Identify which cell holds the provided text, then report its (X, Y) central coordinate. 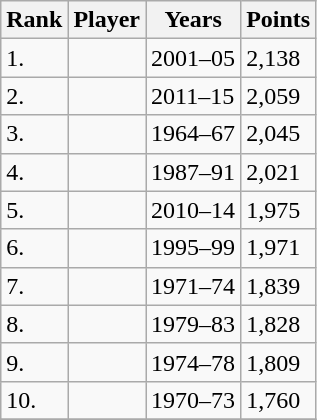
5. (34, 210)
3. (34, 134)
1,828 (278, 324)
1995–99 (194, 248)
4. (34, 172)
1,760 (278, 400)
Points (278, 20)
2. (34, 96)
1971–74 (194, 286)
Player (107, 20)
2,045 (278, 134)
1,839 (278, 286)
2,059 (278, 96)
7. (34, 286)
1,971 (278, 248)
2,021 (278, 172)
1,809 (278, 362)
Years (194, 20)
Rank (34, 20)
8. (34, 324)
1987–91 (194, 172)
2001–05 (194, 58)
1970–73 (194, 400)
2,138 (278, 58)
1,975 (278, 210)
1979–83 (194, 324)
1. (34, 58)
6. (34, 248)
9. (34, 362)
2011–15 (194, 96)
1974–78 (194, 362)
1964–67 (194, 134)
2010–14 (194, 210)
10. (34, 400)
